Locate the cell with the specified text and output its [X, Y] center coordinate. 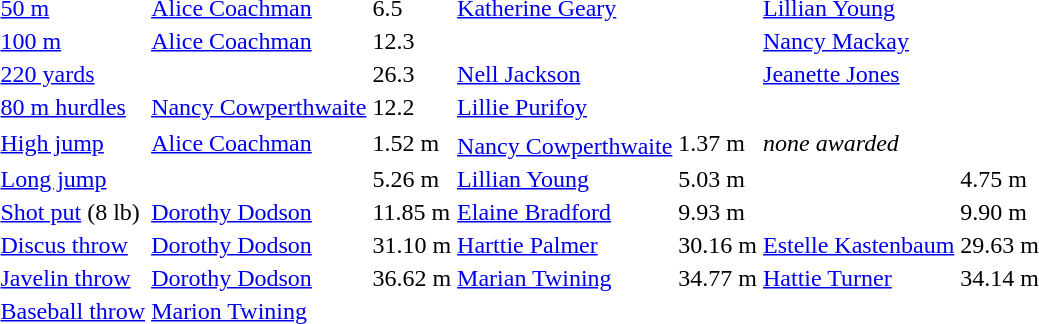
Lillian Young [565, 179]
Elaine Bradford [565, 212]
Hattie Turner [859, 278]
5.26 m [412, 179]
30.16 m [718, 245]
Marian Twining [565, 278]
Estelle Kastenbaum [859, 245]
Harttie Palmer [565, 245]
Jeanette Jones [859, 74]
1.37 m [718, 143]
12.2 [412, 107]
36.62 m [412, 278]
31.10 m [412, 245]
26.3 [412, 74]
12.3 [412, 41]
34.77 m [718, 278]
1.52 m [412, 143]
9.93 m [718, 212]
Lillie Purifoy [565, 107]
Nell Jackson [565, 74]
11.85 m [412, 212]
Nancy Mackay [859, 41]
5.03 m [718, 179]
